Return the (x, y) coordinate for the center point of the cell that contains the specified text.  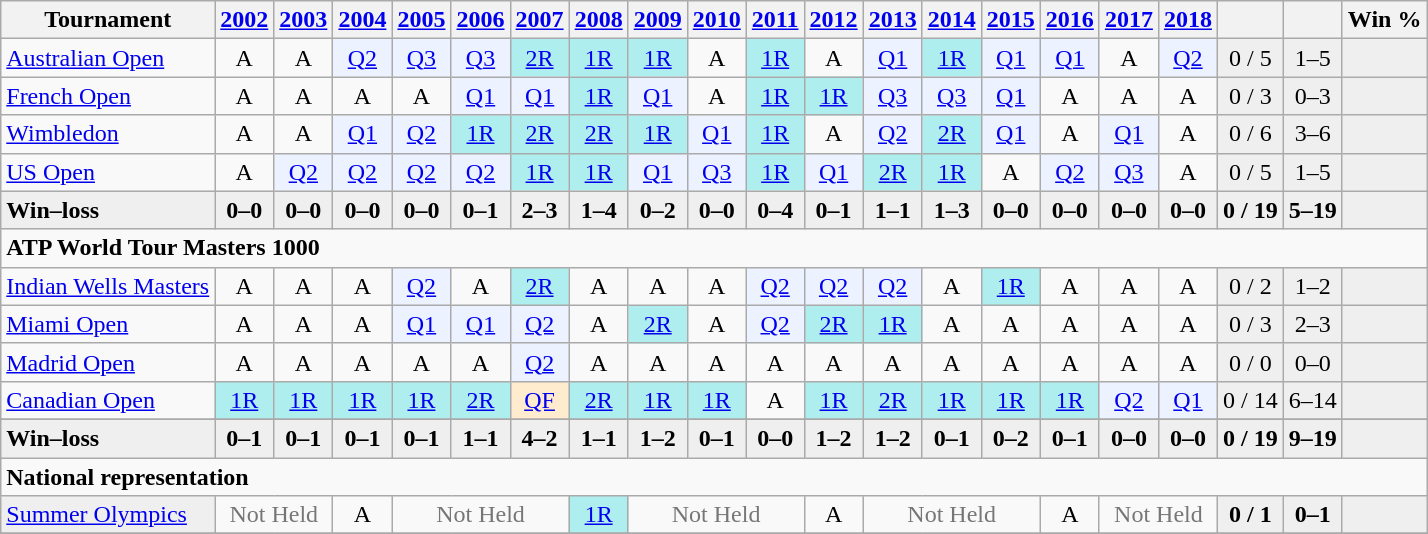
0 / 6 (1250, 134)
QF (540, 400)
National representation (714, 477)
Win % (1384, 20)
2015 (1010, 20)
ATP World Tour Masters 1000 (714, 248)
2011 (775, 20)
5–19 (1312, 210)
2010 (716, 20)
Tournament (108, 20)
2005 (422, 20)
0 / 14 (1250, 400)
2008 (598, 20)
2002 (244, 20)
2016 (1070, 20)
2009 (658, 20)
2007 (540, 20)
3–6 (1312, 134)
0 / 2 (1250, 286)
0–4 (775, 210)
2014 (952, 20)
Miami Open (108, 324)
Australian Open (108, 58)
Indian Wells Masters (108, 286)
2018 (1188, 20)
9–19 (1312, 438)
French Open (108, 96)
4–2 (540, 438)
6–14 (1312, 400)
Madrid Open (108, 362)
2004 (362, 20)
2012 (834, 20)
0 / 0 (1250, 362)
2003 (304, 20)
US Open (108, 172)
1–4 (598, 210)
Summer Olympics (108, 515)
1–3 (952, 210)
Wimbledon (108, 134)
2006 (480, 20)
0 / 1 (1250, 515)
Canadian Open (108, 400)
0–3 (1312, 96)
2017 (1128, 20)
2013 (892, 20)
